From the cell containing the given text, extract its center point as (X, Y) coordinate. 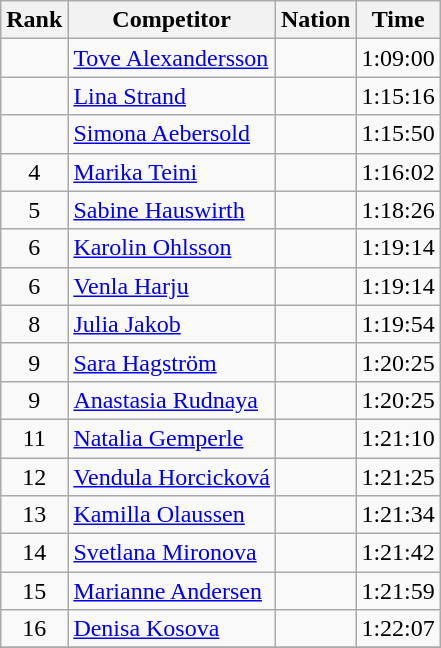
1:18:26 (398, 210)
5 (34, 210)
Anastasia Rudnaya (172, 400)
Vendula Horcicková (172, 477)
Tove Alexandersson (172, 58)
Natalia Gemperle (172, 438)
Karolin Ohlsson (172, 248)
8 (34, 324)
1:21:42 (398, 553)
Svetlana Mironova (172, 553)
Competitor (172, 20)
16 (34, 629)
11 (34, 438)
Venla Harju (172, 286)
14 (34, 553)
Denisa Kosova (172, 629)
Nation (316, 20)
1:21:25 (398, 477)
Marianne Andersen (172, 591)
Marika Teini (172, 172)
Simona Aebersold (172, 134)
Sabine Hauswirth (172, 210)
1:21:34 (398, 515)
Rank (34, 20)
12 (34, 477)
13 (34, 515)
1:16:02 (398, 172)
Sara Hagström (172, 362)
1:15:50 (398, 134)
1:09:00 (398, 58)
1:19:54 (398, 324)
1:22:07 (398, 629)
1:15:16 (398, 96)
1:21:10 (398, 438)
15 (34, 591)
Julia Jakob (172, 324)
Kamilla Olaussen (172, 515)
Time (398, 20)
Lina Strand (172, 96)
1:21:59 (398, 591)
4 (34, 172)
